Return the (X, Y) coordinate for the center point of the cell that contains the specified text.  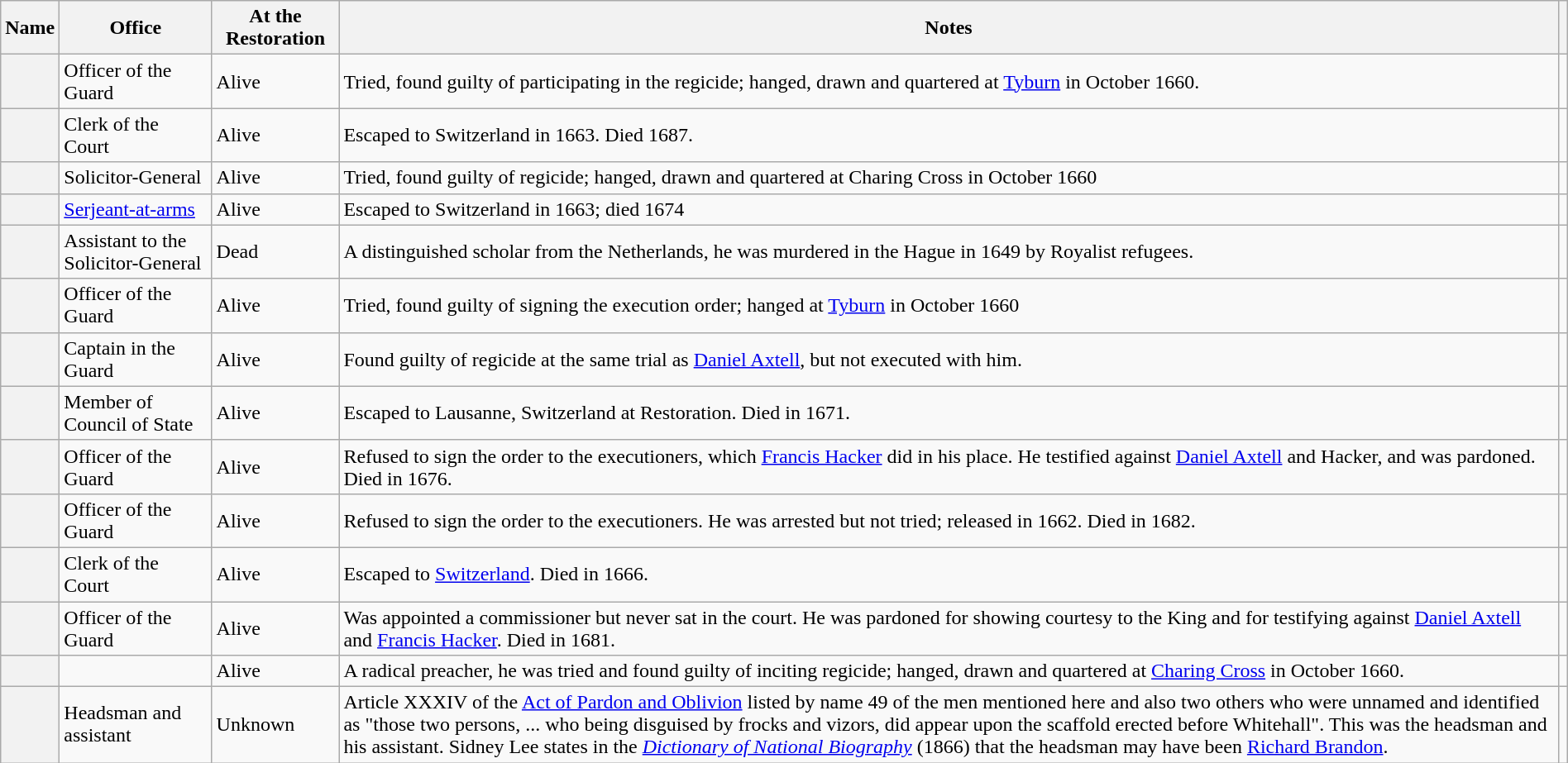
Tried, found guilty of signing the execution order; hanged at Tyburn in October 1660 (949, 306)
A distinguished scholar from the Netherlands, he was murdered in the Hague in 1649 by Royalist refugees. (949, 251)
Solicitor-General (136, 178)
Serjeant-at-arms (136, 209)
Refused to sign the order to the executioners. He was arrested but not tried; released in 1662. Died in 1682. (949, 521)
Found guilty of regicide at the same trial as Daniel Axtell, but not executed with him. (949, 359)
Member of Council of State (136, 413)
Escaped to Switzerland. Died in 1666. (949, 574)
Dead (275, 251)
Escaped to Lausanne, Switzerland at Restoration. Died in 1671. (949, 413)
Headsman and assistant (136, 725)
Assistant to the Solicitor-General (136, 251)
Name (30, 28)
A radical preacher, he was tried and found guilty of inciting regicide; hanged, drawn and quartered at Charing Cross in October 1660. (949, 671)
Escaped to Switzerland in 1663; died 1674 (949, 209)
Escaped to Switzerland in 1663. Died 1687. (949, 136)
At the Restoration (275, 28)
Unknown (275, 725)
Tried, found guilty of regicide; hanged, drawn and quartered at Charing Cross in October 1660 (949, 178)
Notes (949, 28)
Tried, found guilty of participating in the regicide; hanged, drawn and quartered at Tyburn in October 1660. (949, 81)
Office (136, 28)
Captain in the Guard (136, 359)
